Determine the (x, y) coordinate at the center of the cell enclosing the given text.  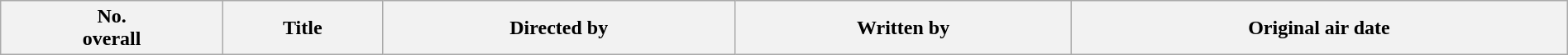
Title (303, 28)
Written by (903, 28)
Directed by (559, 28)
No.overall (112, 28)
Original air date (1320, 28)
